Capture the cell that displays the provided text and extract its [X, Y] central coordinate. 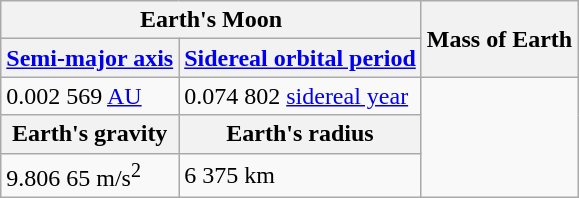
Semi-major axis [90, 58]
0.002 569 AU [90, 96]
Sidereal orbital period [300, 58]
0.074 802 sidereal year [300, 96]
Mass of Earth [499, 39]
6 375 km [300, 176]
Earth's radius [300, 134]
Earth's Moon [212, 20]
9.806 65 m/s2 [90, 176]
Earth's gravity [90, 134]
